Locate the cell with the specified text and output its [x, y] center coordinate. 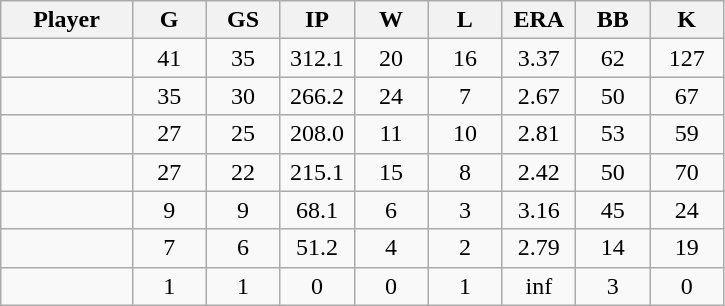
inf [539, 286]
16 [465, 58]
215.1 [317, 172]
15 [391, 172]
W [391, 20]
14 [613, 248]
22 [243, 172]
BB [613, 20]
3.16 [539, 210]
L [465, 20]
10 [465, 134]
2.42 [539, 172]
62 [613, 58]
11 [391, 134]
G [169, 20]
Player [66, 20]
25 [243, 134]
59 [687, 134]
4 [391, 248]
41 [169, 58]
ERA [539, 20]
20 [391, 58]
68.1 [317, 210]
8 [465, 172]
266.2 [317, 96]
IP [317, 20]
2.67 [539, 96]
312.1 [317, 58]
51.2 [317, 248]
19 [687, 248]
45 [613, 210]
2.81 [539, 134]
K [687, 20]
3.37 [539, 58]
127 [687, 58]
2 [465, 248]
GS [243, 20]
2.79 [539, 248]
30 [243, 96]
208.0 [317, 134]
67 [687, 96]
70 [687, 172]
53 [613, 134]
